Locate the cell with the specified text and output its (x, y) center coordinate. 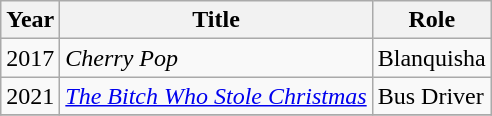
2017 (30, 58)
2021 (30, 96)
The Bitch Who Stole Christmas (216, 96)
Bus Driver (432, 96)
Role (432, 20)
Title (216, 20)
Blanquisha (432, 58)
Cherry Pop (216, 58)
Year (30, 20)
